Return [x, y] of the center of cell containing provided text 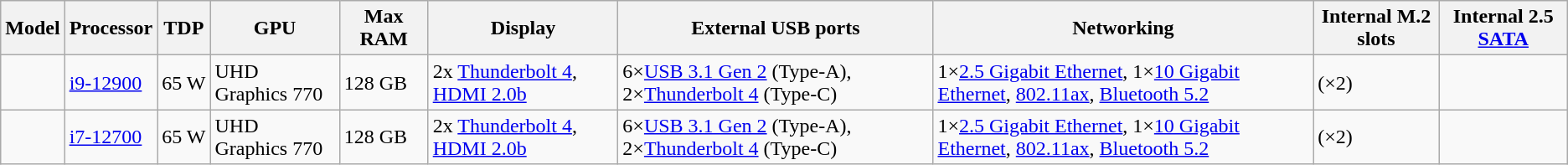
External USB ports [776, 28]
Display [523, 28]
Model [33, 28]
i9-12900 [111, 82]
TDP [184, 28]
Processor [111, 28]
Networking [1123, 28]
i7-12700 [111, 137]
Internal 2.5 SATA [1503, 28]
Max RAM [384, 28]
GPU [275, 28]
Internal M.2 slots [1376, 28]
